Scan for the cell matching the given text and deliver its [x, y] coordinate at center. 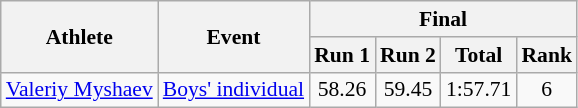
Run 2 [408, 55]
Boys' individual [234, 90]
6 [546, 90]
59.45 [408, 90]
Final [443, 19]
Valeriy Myshaev [80, 90]
58.26 [342, 90]
1:57.71 [478, 90]
Run 1 [342, 55]
Athlete [80, 36]
Rank [546, 55]
Total [478, 55]
Event [234, 36]
